Provide the (x, y) coordinate of the cell's center where the given text is located.  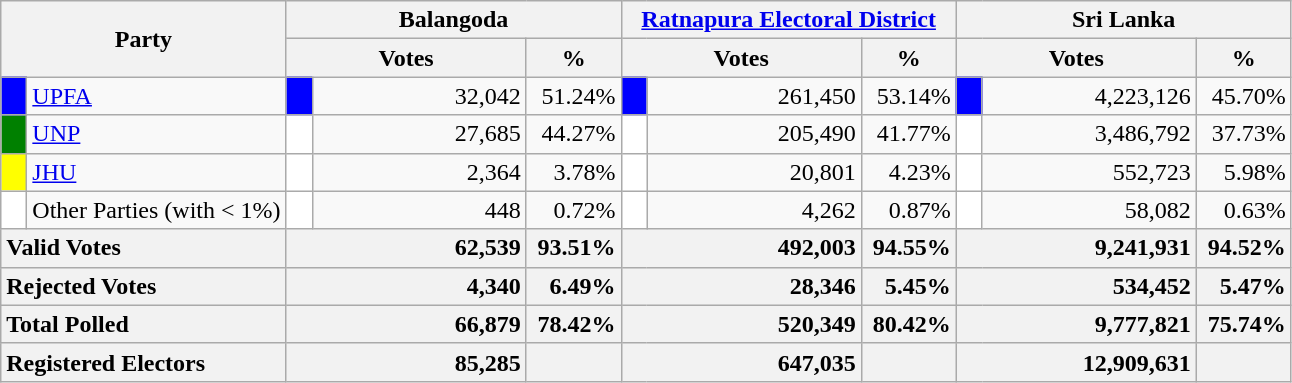
9,241,931 (1076, 248)
0.72% (574, 210)
32,042 (419, 96)
9,777,821 (1076, 324)
Other Parties (with < 1%) (156, 210)
20,801 (754, 172)
520,349 (741, 324)
0.63% (1244, 210)
58,082 (1089, 210)
5.98% (1244, 172)
4,223,126 (1089, 96)
Balangoda (454, 20)
62,539 (406, 248)
12,909,631 (1076, 362)
492,003 (741, 248)
5.47% (1244, 286)
53.14% (908, 96)
Valid Votes (144, 248)
41.77% (908, 134)
78.42% (574, 324)
205,490 (754, 134)
0.87% (908, 210)
45.70% (1244, 96)
37.73% (1244, 134)
3,486,792 (1089, 134)
Registered Electors (144, 362)
44.27% (574, 134)
51.24% (574, 96)
448 (419, 210)
261,450 (754, 96)
UNP (156, 134)
647,035 (741, 362)
Ratnapura Electoral District (788, 20)
2,364 (419, 172)
Party (144, 39)
93.51% (574, 248)
552,723 (1089, 172)
Rejected Votes (144, 286)
4.23% (908, 172)
JHU (156, 172)
27,685 (419, 134)
4,262 (754, 210)
6.49% (574, 286)
85,285 (406, 362)
5.45% (908, 286)
66,879 (406, 324)
94.55% (908, 248)
3.78% (574, 172)
4,340 (406, 286)
Total Polled (144, 324)
534,452 (1076, 286)
28,346 (741, 286)
Sri Lanka (1124, 20)
UPFA (156, 96)
75.74% (1244, 324)
94.52% (1244, 248)
80.42% (908, 324)
